Return [X, Y] of the center of cell containing provided text 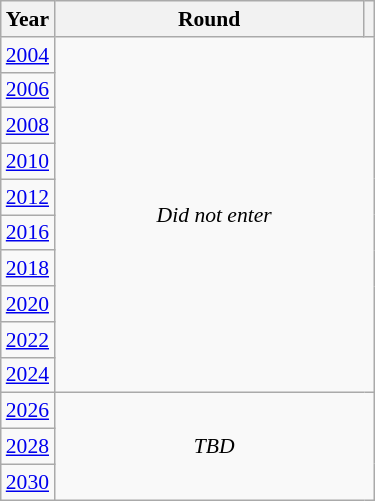
Round [209, 19]
2016 [28, 233]
2026 [28, 411]
2022 [28, 340]
2020 [28, 304]
2004 [28, 55]
TBD [214, 446]
Year [28, 19]
2024 [28, 375]
2030 [28, 482]
2018 [28, 269]
2008 [28, 126]
2010 [28, 162]
2028 [28, 447]
Did not enter [214, 215]
2012 [28, 197]
2006 [28, 90]
